Return the [x, y] coordinate for the center point of the cell that contains the specified text.  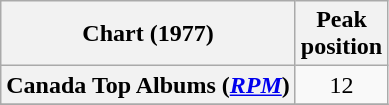
Canada Top Albums (RPM) [148, 85]
Peakposition [341, 34]
12 [341, 85]
Chart (1977) [148, 34]
